From the cell containing the given text, extract its center point as [X, Y] coordinate. 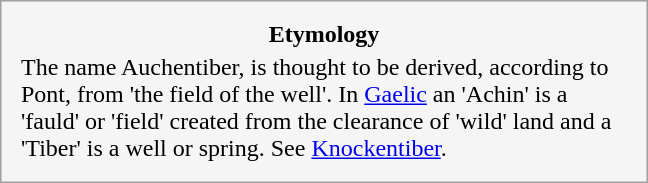
Etymology [324, 35]
